Scan for the cell matching the given text and deliver its (X, Y) coordinate at center. 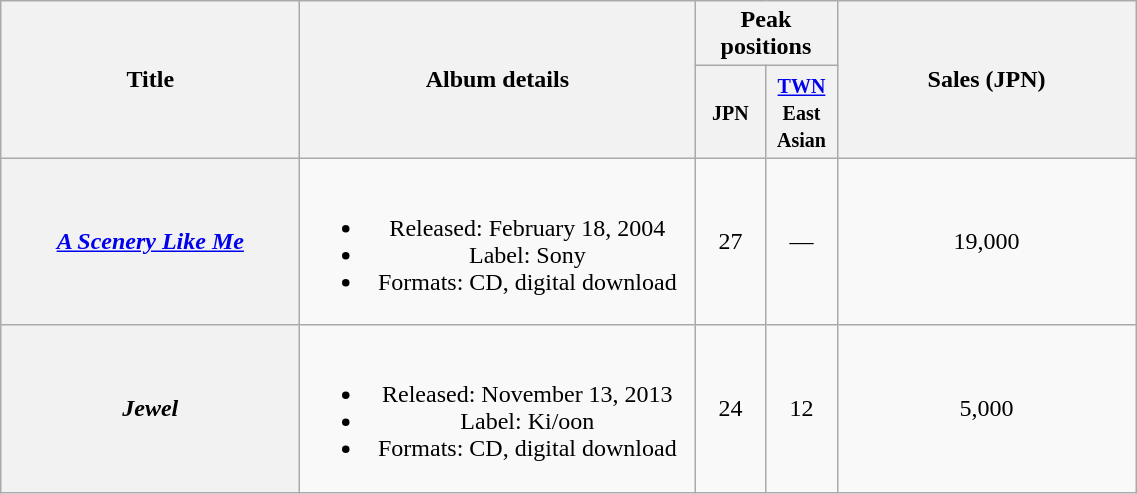
A Scenery Like Me (150, 242)
Released: February 18, 2004 Label: SonyFormats: CD, digital download (498, 242)
27 (730, 242)
Sales (JPN) (986, 80)
Jewel (150, 408)
12 (802, 408)
Title (150, 80)
— (802, 242)
19,000 (986, 242)
5,000 (986, 408)
Released: November 13, 2013 Label: Ki/oonFormats: CD, digital download (498, 408)
TWN East Asian (802, 112)
Album details (498, 80)
24 (730, 408)
Peak positions (766, 34)
JPN (730, 112)
